Return (x, y) of the center of cell containing provided text 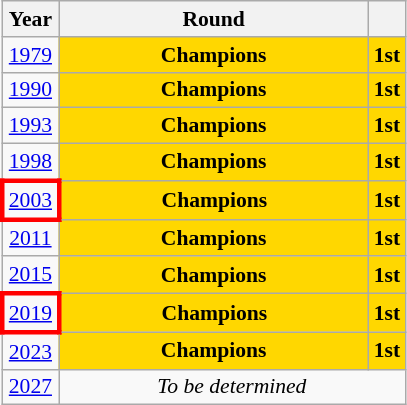
1979 (30, 55)
2023 (30, 350)
2027 (30, 387)
2019 (30, 314)
1998 (30, 162)
1993 (30, 126)
Year (30, 19)
1990 (30, 90)
2015 (30, 276)
2003 (30, 200)
To be determined (232, 387)
Round (214, 19)
2011 (30, 238)
